Output the [X, Y] coordinate of the center of the cell containing the given text.  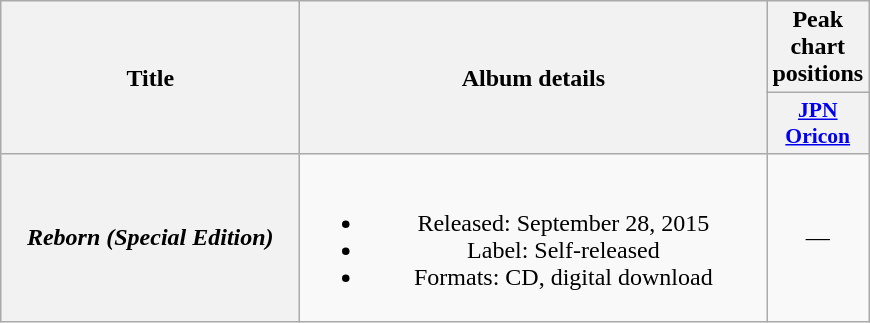
Released: September 28, 2015Label: Self-releasedFormats: CD, digital download [534, 238]
— [818, 238]
JPNOricon [818, 124]
Album details [534, 78]
Reborn (Special Edition) [150, 238]
Peakchartpositions [818, 47]
Title [150, 78]
